Output the (x, y) coordinate of the center of the cell containing the given text.  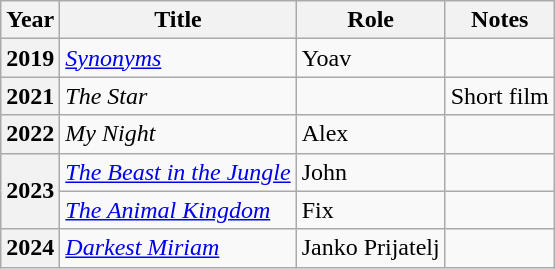
The Star (178, 96)
Fix (370, 210)
Yoav (370, 58)
2024 (30, 248)
Alex (370, 134)
My Night (178, 134)
Title (178, 20)
Darkest Miriam (178, 248)
The Animal Kingdom (178, 210)
2022 (30, 134)
Short film (500, 96)
John (370, 172)
Role (370, 20)
Synonyms (178, 58)
2021 (30, 96)
Year (30, 20)
Janko Prijatelj (370, 248)
Notes (500, 20)
2023 (30, 191)
The Beast in the Jungle (178, 172)
2019 (30, 58)
